Find where the given text appears and provide that cell's center as [x, y] coordinate. 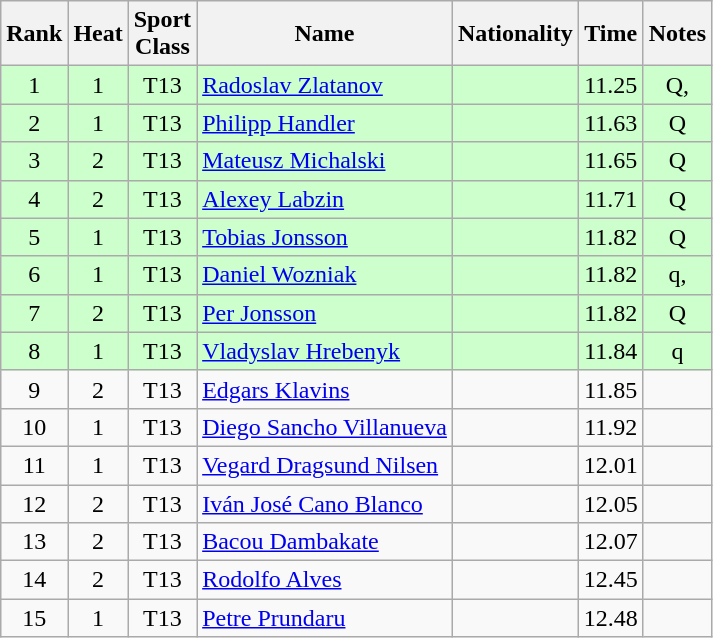
Vegard Dragsund Nilsen [325, 465]
Per Jonsson [325, 313]
q, [677, 275]
Rank [34, 34]
Alexey Labzin [325, 199]
Notes [677, 34]
Time [610, 34]
12.45 [610, 580]
3 [34, 161]
Mateusz Michalski [325, 161]
q [677, 351]
12.48 [610, 618]
6 [34, 275]
7 [34, 313]
Daniel Wozniak [325, 275]
4 [34, 199]
11.92 [610, 427]
11.85 [610, 389]
Q, [677, 85]
14 [34, 580]
Radoslav Zlatanov [325, 85]
Bacou Dambakate [325, 542]
11.84 [610, 351]
Diego Sancho Villanueva [325, 427]
Vladyslav Hrebenyk [325, 351]
11.71 [610, 199]
12.07 [610, 542]
5 [34, 237]
Edgars Klavins [325, 389]
Rodolfo Alves [325, 580]
11 [34, 465]
11.63 [610, 123]
Philipp Handler [325, 123]
SportClass [162, 34]
Name [325, 34]
11.25 [610, 85]
8 [34, 351]
Petre Prundaru [325, 618]
12.01 [610, 465]
10 [34, 427]
15 [34, 618]
13 [34, 542]
9 [34, 389]
11.65 [610, 161]
12 [34, 503]
Tobias Jonsson [325, 237]
Heat [98, 34]
12.05 [610, 503]
Nationality [515, 34]
Iván José Cano Blanco [325, 503]
